From the cell containing the given text, extract its center point as [x, y] coordinate. 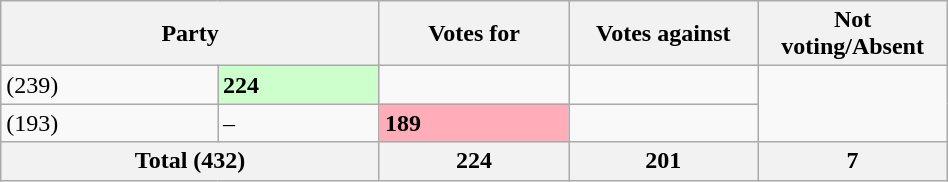
(193) [110, 123]
Party [190, 34]
189 [474, 123]
(239) [110, 85]
7 [852, 161]
Votes against [664, 34]
Votes for [474, 34]
– [299, 123]
201 [664, 161]
Total (432) [190, 161]
Not voting/Absent [852, 34]
